Return [x, y] of the center of cell containing provided text 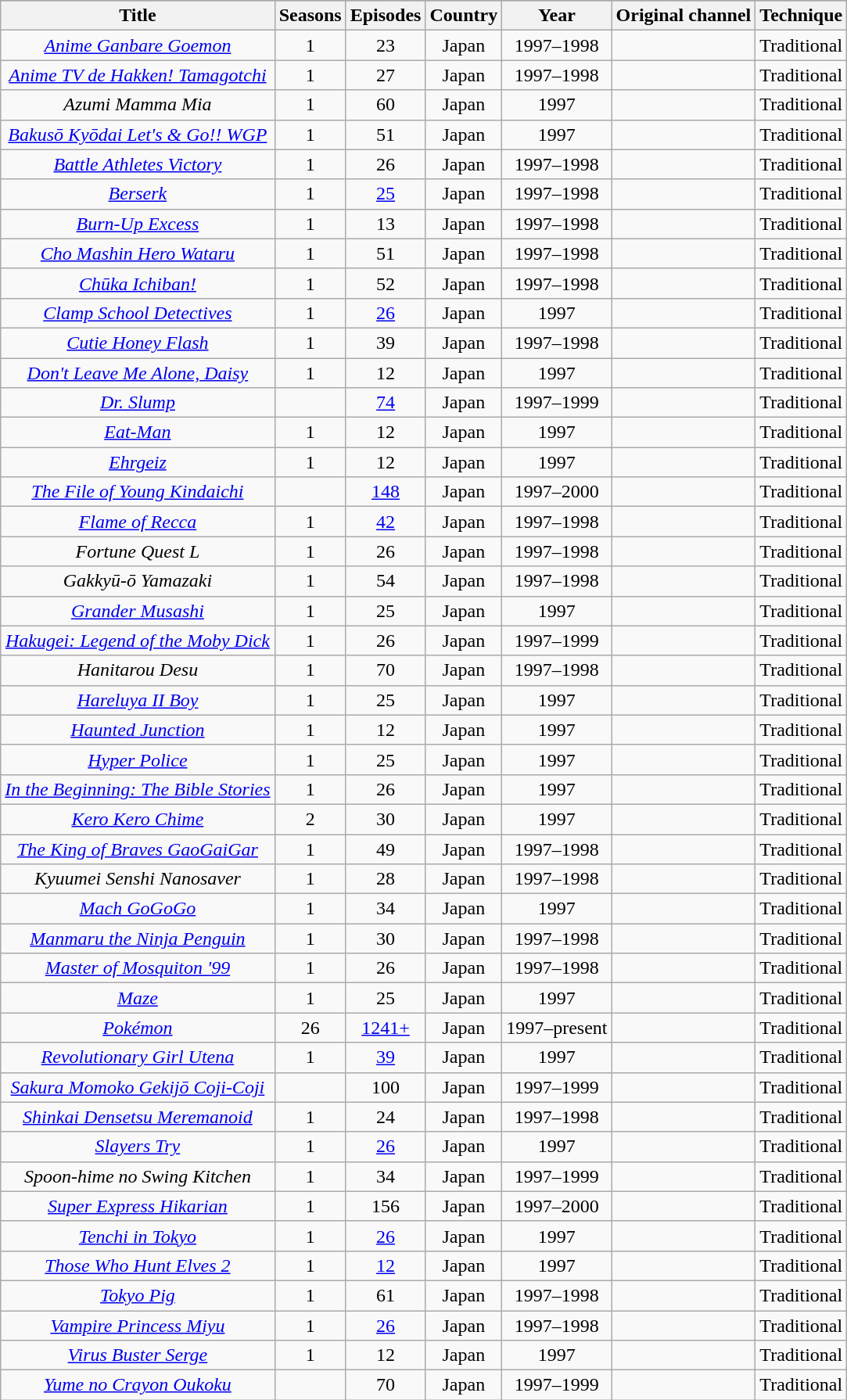
Original channel [684, 16]
Vampire Princess Miyu [138, 1326]
Battle Athletes Victory [138, 164]
Clamp School Detectives [138, 313]
Don't Leave Me Alone, Daisy [138, 373]
49 [386, 849]
Berserk [138, 194]
52 [386, 283]
Shinkai Densetsu Meremanoid [138, 1117]
61 [386, 1295]
Country [464, 16]
Kyuumei Senshi Nanosaver [138, 879]
Slayers Try [138, 1147]
156 [386, 1206]
1997–present [557, 1028]
13 [386, 224]
Bakusō Kyōdai Let's & Go!! WGP [138, 135]
Spoon-hime no Swing Kitchen [138, 1176]
Azumi Mamma Mia [138, 105]
27 [386, 75]
Hyper Police [138, 759]
Maze [138, 998]
Super Express Hikarian [138, 1206]
Yume no Crayon Oukoku [138, 1385]
Hanitarou Desu [138, 670]
Tokyo Pig [138, 1295]
Revolutionary Girl Utena [138, 1057]
Hakugei: Legend of the Moby Dick [138, 641]
60 [386, 105]
Dr. Slump [138, 403]
Tenchi in Tokyo [138, 1236]
Seasons [310, 16]
Anime Ganbare Goemon [138, 45]
Kero Kero Chime [138, 819]
Grander Musashi [138, 611]
Those Who Hunt Elves 2 [138, 1265]
Mach GoGoGo [138, 909]
Episodes [386, 16]
28 [386, 879]
74 [386, 403]
2 [310, 819]
Title [138, 16]
Year [557, 16]
Cho Mashin Hero Wataru [138, 253]
1241+ [386, 1028]
Fortune Quest L [138, 551]
24 [386, 1117]
54 [386, 581]
Technique [801, 16]
100 [386, 1087]
Sakura Momoko Gekijō Coji-Coji [138, 1087]
In the Beginning: The Bible Stories [138, 789]
Burn-Up Excess [138, 224]
Ehrgeiz [138, 462]
Pokémon [138, 1028]
The File of Young Kindaichi [138, 492]
Cutie Honey Flash [138, 343]
Flame of Recca [138, 522]
Eat-Man [138, 433]
Hareluya II Boy [138, 700]
23 [386, 45]
Haunted Junction [138, 730]
Anime TV de Hakken! Tamagotchi [138, 75]
42 [386, 522]
Chūka Ichiban! [138, 283]
Virus Buster Serge [138, 1355]
148 [386, 492]
The King of Braves GaoGaiGar [138, 849]
Gakkyū-ō Yamazaki [138, 581]
Manmaru the Ninja Penguin [138, 939]
Master of Mosquiton '99 [138, 968]
